For the text-containing cell, return its midpoint in (X, Y) coordinate format. 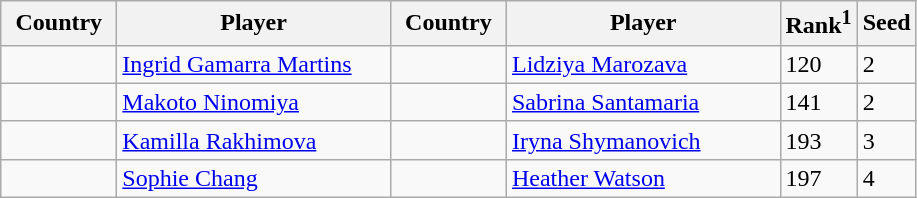
Lidziya Marozava (643, 64)
Iryna Shymanovich (643, 140)
Rank1 (818, 24)
Kamilla Rakhimova (254, 140)
Sophie Chang (254, 178)
Heather Watson (643, 178)
4 (886, 178)
120 (818, 64)
Seed (886, 24)
Sabrina Santamaria (643, 102)
193 (818, 140)
Ingrid Gamarra Martins (254, 64)
141 (818, 102)
3 (886, 140)
Makoto Ninomiya (254, 102)
197 (818, 178)
